From the cell containing the given text, extract its center point as (X, Y) coordinate. 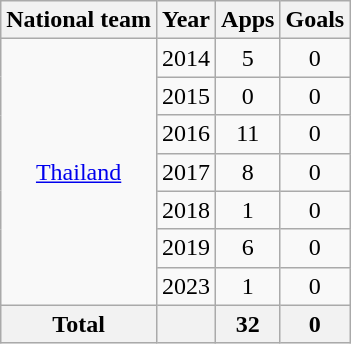
2017 (186, 172)
Goals (315, 20)
National team (79, 20)
Apps (248, 20)
2019 (186, 248)
6 (248, 248)
2015 (186, 96)
2023 (186, 286)
32 (248, 324)
11 (248, 134)
Year (186, 20)
Thailand (79, 172)
2016 (186, 134)
5 (248, 58)
2014 (186, 58)
2018 (186, 210)
Total (79, 324)
8 (248, 172)
